Scan for the cell matching the given text and deliver its (x, y) coordinate at center. 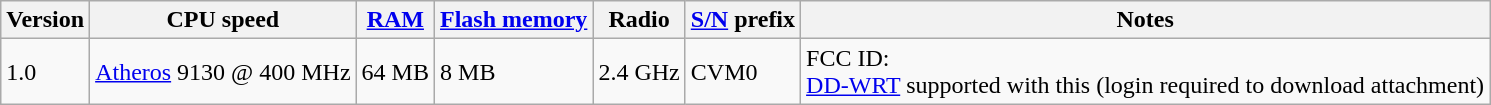
Notes (1146, 20)
8 MB (514, 72)
CPU speed (223, 20)
FCC ID: DD-WRT supported with this (login required to download attachment) (1146, 72)
64 MB (395, 72)
S/N prefix (742, 20)
Radio (639, 20)
Version (46, 20)
1.0 (46, 72)
RAM (395, 20)
2.4 GHz (639, 72)
Atheros 9130 @ 400 MHz (223, 72)
CVM0 (742, 72)
Flash memory (514, 20)
